From the cell containing the given text, extract its center point as (X, Y) coordinate. 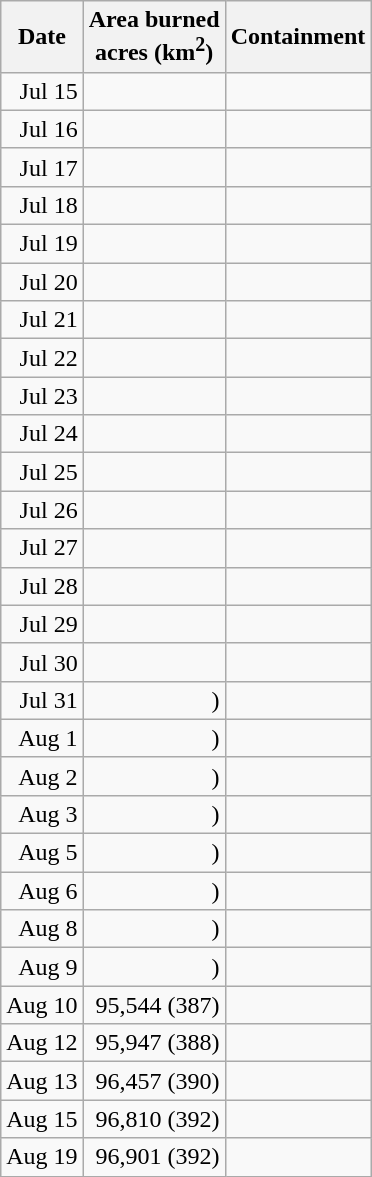
96,457 (390) (154, 1081)
Jul 24 (42, 434)
Jul 29 (42, 624)
Jul 27 (42, 548)
Aug 8 (42, 929)
96,810 (392) (154, 1119)
Aug 19 (42, 1157)
96,901 (392) (154, 1157)
Jul 28 (42, 586)
95,544 (387) (154, 1005)
Jul 17 (42, 167)
Date (42, 37)
Jul 20 (42, 282)
95,947 (388) (154, 1043)
Jul 26 (42, 510)
Jul 23 (42, 396)
Jul 31 (42, 700)
Jul 16 (42, 129)
Aug 3 (42, 814)
Aug 12 (42, 1043)
Aug 6 (42, 891)
Jul 18 (42, 205)
Aug 1 (42, 738)
Area burnedacres (km2) (154, 37)
Jul 15 (42, 91)
Aug 9 (42, 967)
Aug 13 (42, 1081)
Aug 5 (42, 853)
Containment (298, 37)
Jul 25 (42, 472)
Aug 2 (42, 776)
Aug 10 (42, 1005)
Jul 21 (42, 320)
Jul 19 (42, 244)
Jul 22 (42, 358)
Jul 30 (42, 662)
Aug 15 (42, 1119)
